Provide the (x, y) coordinate of the cell's center where the given text is located.  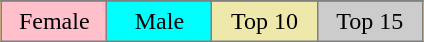
Top 15 (370, 21)
Male (160, 21)
Female (54, 21)
Top 10 (264, 21)
